Search for the cell housing the specified text and yield its (x, y) center coordinate. 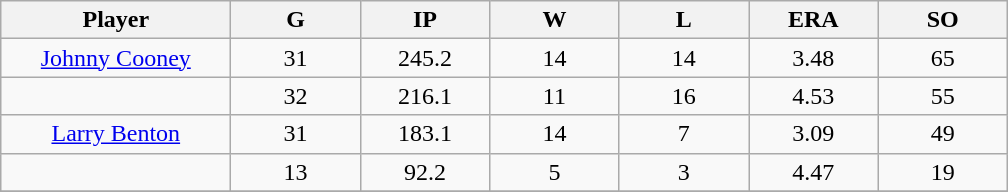
11 (554, 96)
Player (116, 20)
7 (684, 134)
245.2 (424, 58)
16 (684, 96)
19 (942, 172)
13 (296, 172)
G (296, 20)
5 (554, 172)
55 (942, 96)
32 (296, 96)
92.2 (424, 172)
183.1 (424, 134)
3.09 (814, 134)
W (554, 20)
SO (942, 20)
3 (684, 172)
4.47 (814, 172)
Larry Benton (116, 134)
IP (424, 20)
4.53 (814, 96)
216.1 (424, 96)
49 (942, 134)
65 (942, 58)
L (684, 20)
ERA (814, 20)
Johnny Cooney (116, 58)
3.48 (814, 58)
